Scan for the cell matching the given text and deliver its (X, Y) coordinate at center. 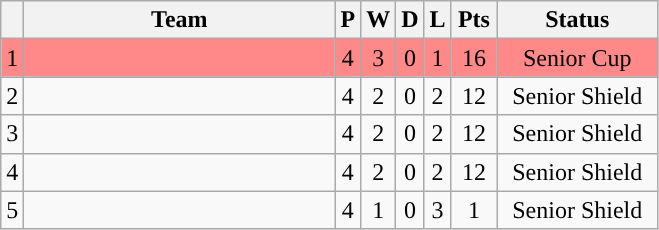
Status (578, 20)
L (438, 20)
16 (474, 58)
5 (12, 210)
Senior Cup (578, 58)
P (348, 20)
Team (180, 20)
D (410, 20)
Pts (474, 20)
W (378, 20)
